Detect which cell encompasses the target text, then output its (x, y) center coordinate. 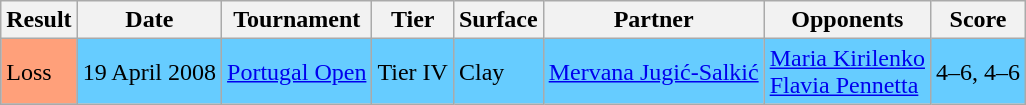
Opponents (847, 20)
Loss (39, 72)
19 April 2008 (149, 72)
Maria Kirilenko Flavia Pennetta (847, 72)
Mervana Jugić-Salkić (654, 72)
Tier IV (413, 72)
Portugal Open (297, 72)
Tournament (297, 20)
Clay (498, 72)
Result (39, 20)
Date (149, 20)
Partner (654, 20)
4–6, 4–6 (978, 72)
Tier (413, 20)
Surface (498, 20)
Score (978, 20)
